Pinpoint the cell where the given text exists, returning its (X, Y) midpoint coordinate. 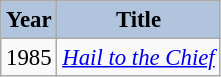
Title (138, 20)
1985 (29, 58)
Hail to the Chief (138, 58)
Year (29, 20)
